For the text-containing cell, return its midpoint in (X, Y) coordinate format. 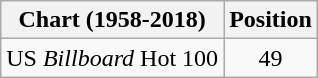
US Billboard Hot 100 (112, 58)
Chart (1958-2018) (112, 20)
Position (271, 20)
49 (271, 58)
